Determine the (X, Y) coordinate at the center of the cell enclosing the given text.  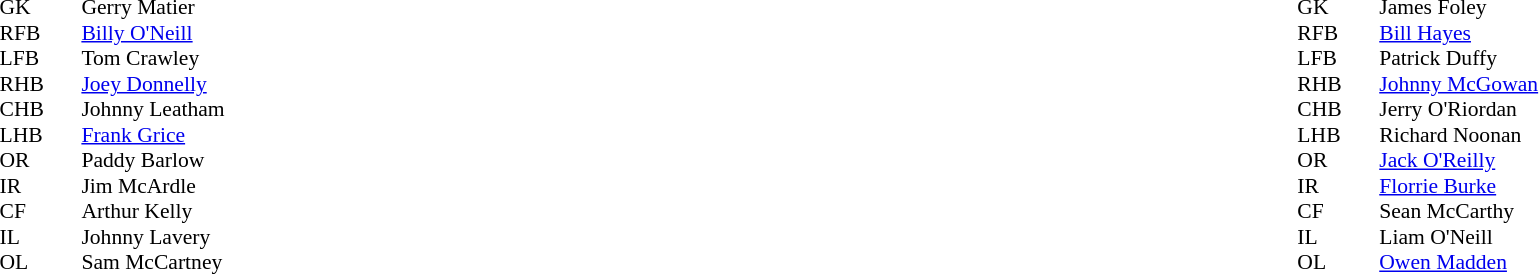
Liam O'Neill (1458, 237)
Paddy Barlow (152, 161)
Bill Hayes (1458, 33)
Jack O'Reilly (1458, 161)
Johnny Lavery (152, 237)
Jerry O'Riordan (1458, 109)
Johnny McGowan (1458, 84)
Patrick Duffy (1458, 59)
Arthur Kelly (152, 211)
Billy O'Neill (152, 33)
Frank Grice (152, 135)
Sean McCarthy (1458, 211)
Johnny Leatham (152, 109)
Tom Crawley (152, 59)
Florrie Burke (1458, 186)
Jim McArdle (152, 186)
Joey Donnelly (152, 84)
Richard Noonan (1458, 135)
